Locate the cell with the specified text and output its (X, Y) center coordinate. 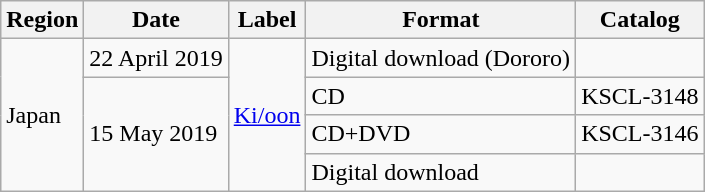
KSCL-3148 (640, 96)
22 April 2019 (156, 58)
CD+DVD (441, 134)
15 May 2019 (156, 134)
Label (267, 20)
Ki/oon (267, 115)
Region (42, 20)
Digital download (Dororo) (441, 58)
CD (441, 96)
Japan (42, 115)
Catalog (640, 20)
Digital download (441, 172)
Format (441, 20)
Date (156, 20)
KSCL-3146 (640, 134)
